Determine the (x, y) coordinate at the center of the cell enclosing the given text.  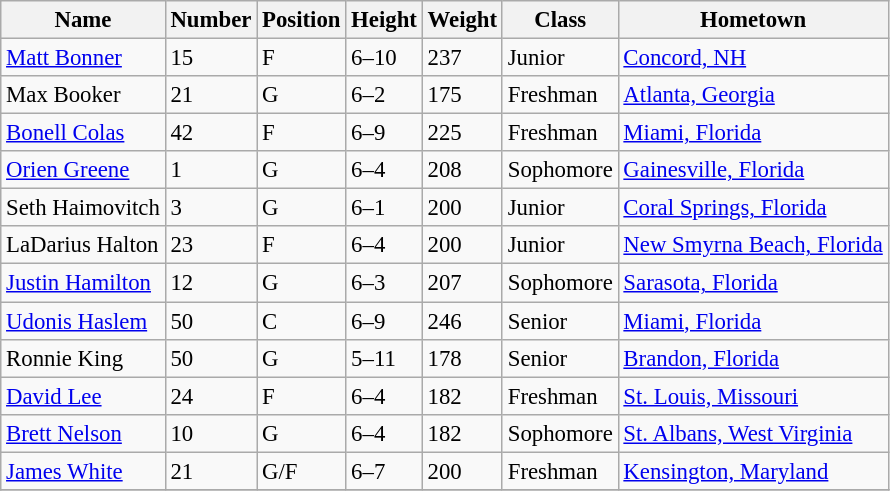
Orien Greene (83, 170)
James White (83, 471)
Brandon, Florida (753, 358)
225 (462, 133)
Justin Hamilton (83, 283)
Atlanta, Georgia (753, 95)
175 (462, 95)
Class (560, 20)
Coral Springs, Florida (753, 208)
David Lee (83, 396)
Max Booker (83, 95)
LaDarius Halton (83, 245)
Weight (462, 20)
Bonell Colas (83, 133)
Height (384, 20)
Matt Bonner (83, 58)
24 (211, 396)
G/F (302, 471)
6–10 (384, 58)
178 (462, 358)
12 (211, 283)
Hometown (753, 20)
Kensington, Maryland (753, 471)
42 (211, 133)
Position (302, 20)
Concord, NH (753, 58)
10 (211, 433)
6–3 (384, 283)
New Smyrna Beach, Florida (753, 245)
Udonis Haslem (83, 321)
15 (211, 58)
3 (211, 208)
246 (462, 321)
Sarasota, Florida (753, 283)
C (302, 321)
Gainesville, Florida (753, 170)
Ronnie King (83, 358)
237 (462, 58)
207 (462, 283)
Number (211, 20)
1 (211, 170)
6–2 (384, 95)
5–11 (384, 358)
Seth Haimovitch (83, 208)
Brett Nelson (83, 433)
208 (462, 170)
St. Louis, Missouri (753, 396)
6–7 (384, 471)
Name (83, 20)
6–1 (384, 208)
St. Albans, West Virginia (753, 433)
23 (211, 245)
